Output the (X, Y) coordinate of the center of the cell containing the given text.  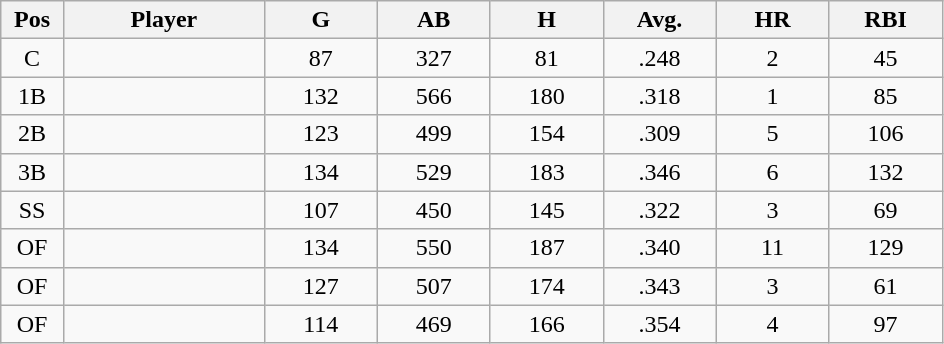
85 (886, 96)
183 (546, 172)
450 (434, 210)
61 (886, 286)
Avg. (660, 20)
2 (772, 58)
11 (772, 248)
HR (772, 20)
187 (546, 248)
.340 (660, 248)
566 (434, 96)
.346 (660, 172)
166 (546, 324)
154 (546, 134)
550 (434, 248)
Player (164, 20)
180 (546, 96)
529 (434, 172)
4 (772, 324)
106 (886, 134)
AB (434, 20)
469 (434, 324)
69 (886, 210)
.309 (660, 134)
45 (886, 58)
507 (434, 286)
.343 (660, 286)
114 (320, 324)
Pos (32, 20)
87 (320, 58)
.354 (660, 324)
C (32, 58)
174 (546, 286)
1B (32, 96)
SS (32, 210)
145 (546, 210)
107 (320, 210)
81 (546, 58)
.248 (660, 58)
1 (772, 96)
97 (886, 324)
.322 (660, 210)
3B (32, 172)
327 (434, 58)
123 (320, 134)
H (546, 20)
5 (772, 134)
129 (886, 248)
RBI (886, 20)
G (320, 20)
2B (32, 134)
6 (772, 172)
127 (320, 286)
.318 (660, 96)
499 (434, 134)
